Find where the given text appears and provide that cell's center as (x, y) coordinate. 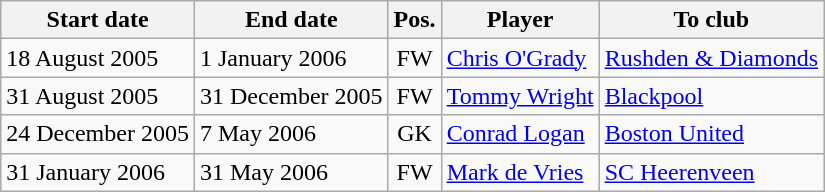
Chris O'Grady (520, 58)
31 December 2005 (291, 96)
31 August 2005 (98, 96)
GK (414, 134)
Start date (98, 20)
Pos. (414, 20)
To club (711, 20)
Mark de Vries (520, 172)
1 January 2006 (291, 58)
Player (520, 20)
Rushden & Diamonds (711, 58)
End date (291, 20)
31 January 2006 (98, 172)
Boston United (711, 134)
Conrad Logan (520, 134)
Tommy Wright (520, 96)
31 May 2006 (291, 172)
7 May 2006 (291, 134)
24 December 2005 (98, 134)
18 August 2005 (98, 58)
Blackpool (711, 96)
SC Heerenveen (711, 172)
